Output the (X, Y) coordinate of the center of the cell containing the given text.  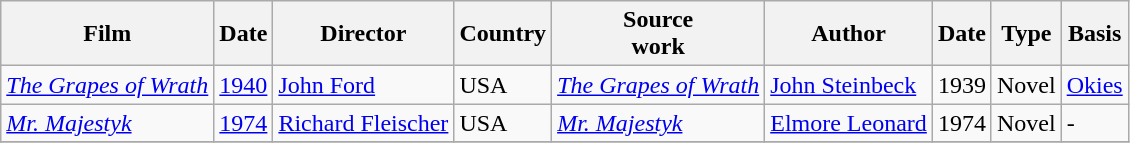
Richard Fleischer (364, 123)
John Ford (364, 85)
1940 (244, 85)
Elmore Leonard (849, 123)
Sourcework (658, 34)
Author (849, 34)
John Steinbeck (849, 85)
Country (503, 34)
Basis (1094, 34)
Director (364, 34)
1939 (962, 85)
Type (1026, 34)
Film (108, 34)
- (1094, 123)
Okies (1094, 85)
